Return (x, y) of the center of cell containing provided text 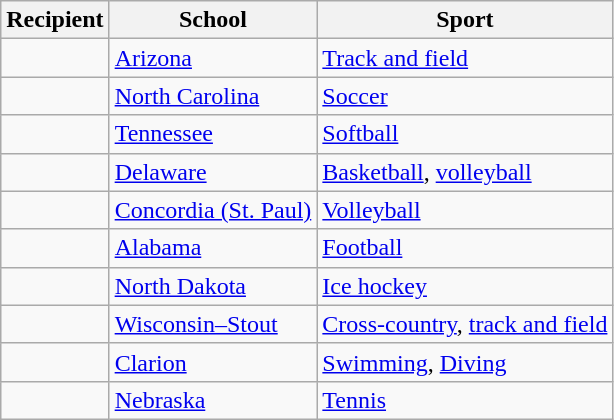
Softball (465, 134)
Swimming, Diving (465, 362)
Concordia (St. Paul) (213, 210)
North Carolina (213, 96)
Volleyball (465, 210)
Recipient (55, 20)
Alabama (213, 248)
Football (465, 248)
Wisconsin–Stout (213, 324)
Track and field (465, 58)
Clarion (213, 362)
Tennis (465, 400)
Tennessee (213, 134)
Arizona (213, 58)
Cross-country, track and field (465, 324)
Sport (465, 20)
Nebraska (213, 400)
Delaware (213, 172)
Ice hockey (465, 286)
Soccer (465, 96)
North Dakota (213, 286)
School (213, 20)
Basketball, volleyball (465, 172)
